Return [X, Y] of the center of cell containing provided text 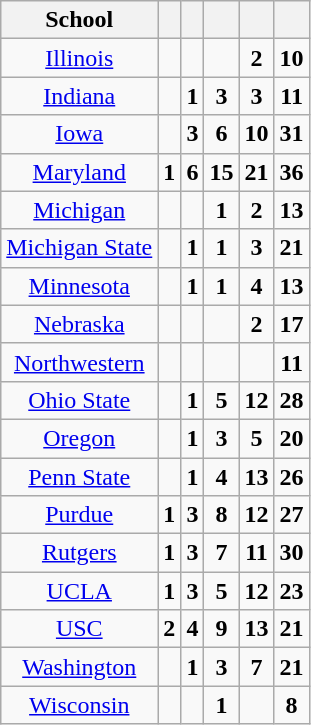
28 [292, 400]
Oregon [80, 438]
9 [222, 629]
15 [222, 172]
Minnesota [80, 286]
36 [292, 172]
Penn State [80, 477]
Indiana [80, 96]
31 [292, 134]
Washington [80, 667]
26 [292, 477]
UCLA [80, 591]
School [80, 20]
Wisconsin [80, 705]
Michigan [80, 210]
Purdue [80, 515]
27 [292, 515]
Maryland [80, 172]
20 [292, 438]
30 [292, 553]
Iowa [80, 134]
Rutgers [80, 553]
Ohio State [80, 400]
17 [292, 324]
Nebraska [80, 324]
23 [292, 591]
Michigan State [80, 248]
Illinois [80, 58]
USC [80, 629]
Northwestern [80, 362]
